Scan for the cell matching the given text and deliver its [x, y] coordinate at center. 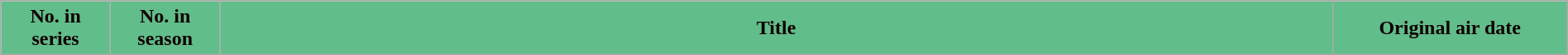
No. inseries [56, 28]
Original air date [1450, 28]
Title [776, 28]
No. inseason [165, 28]
